Search for the cell housing the specified text and yield its (X, Y) center coordinate. 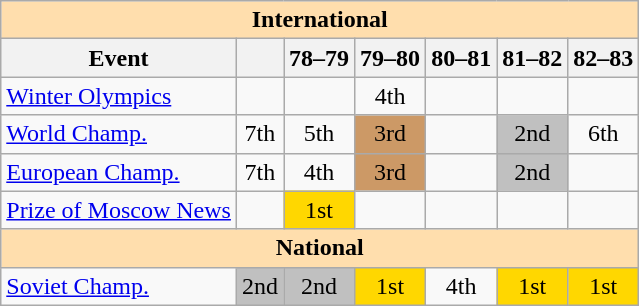
Event (119, 58)
Prize of Moscow News (119, 210)
82–83 (604, 58)
Winter Olympics (119, 96)
5th (320, 134)
Soviet Champ. (119, 286)
National (320, 248)
European Champ. (119, 172)
78–79 (320, 58)
81–82 (532, 58)
World Champ. (119, 134)
International (320, 20)
80–81 (462, 58)
79–80 (390, 58)
6th (604, 134)
